Output the [x, y] coordinate of the center of the cell containing the given text.  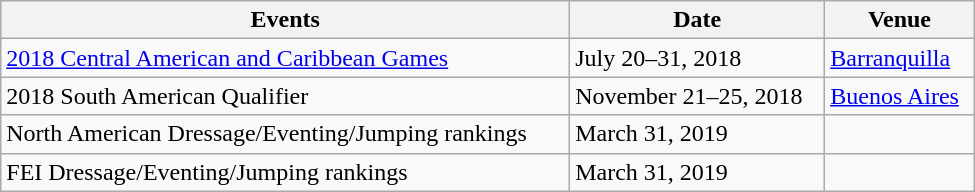
FEI Dressage/Eventing/Jumping rankings [286, 172]
Barranquilla [900, 58]
July 20–31, 2018 [698, 58]
Date [698, 20]
Buenos Aires [900, 96]
North American Dressage/Eventing/Jumping rankings [286, 134]
2018 South American Qualifier [286, 96]
Events [286, 20]
November 21–25, 2018 [698, 96]
Venue [900, 20]
2018 Central American and Caribbean Games [286, 58]
